Output the (X, Y) coordinate of the center of the cell containing the given text.  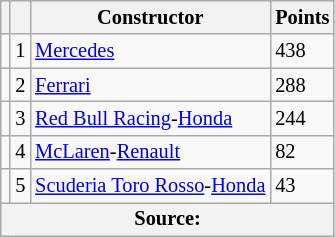
Mercedes (150, 51)
3 (20, 118)
5 (20, 186)
2 (20, 85)
Ferrari (150, 85)
244 (302, 118)
438 (302, 51)
McLaren-Renault (150, 152)
Constructor (150, 17)
Points (302, 17)
4 (20, 152)
Scuderia Toro Rosso-Honda (150, 186)
82 (302, 152)
Red Bull Racing-Honda (150, 118)
43 (302, 186)
Source: (168, 219)
1 (20, 51)
288 (302, 85)
